From the cell containing the given text, extract its center point as (X, Y) coordinate. 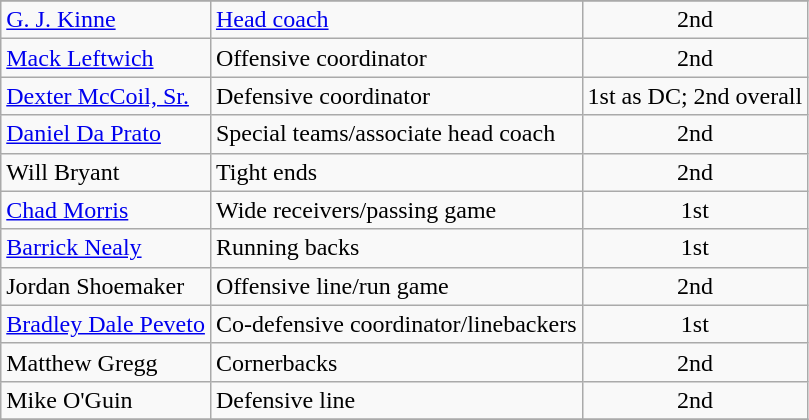
Matthew Gregg (106, 362)
Tight ends (396, 172)
Co-defensive coordinator/linebackers (396, 324)
Offensive line/run game (396, 286)
Dexter McCoil, Sr. (106, 96)
Defensive line (396, 400)
Mike O'Guin (106, 400)
Offensive coordinator (396, 58)
Will Bryant (106, 172)
Mack Leftwich (106, 58)
Defensive coordinator (396, 96)
Special teams/associate head coach (396, 134)
Jordan Shoemaker (106, 286)
1st as DC; 2nd overall (695, 96)
Running backs (396, 248)
Head coach (396, 20)
Cornerbacks (396, 362)
Wide receivers/passing game (396, 210)
G. J. Kinne (106, 20)
Bradley Dale Peveto (106, 324)
Chad Morris (106, 210)
Barrick Nealy (106, 248)
Daniel Da Prato (106, 134)
